Scan for the cell matching the given text and deliver its [x, y] coordinate at center. 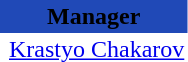
Manager [94, 16]
